Output the (X, Y) coordinate of the center of the cell containing the given text.  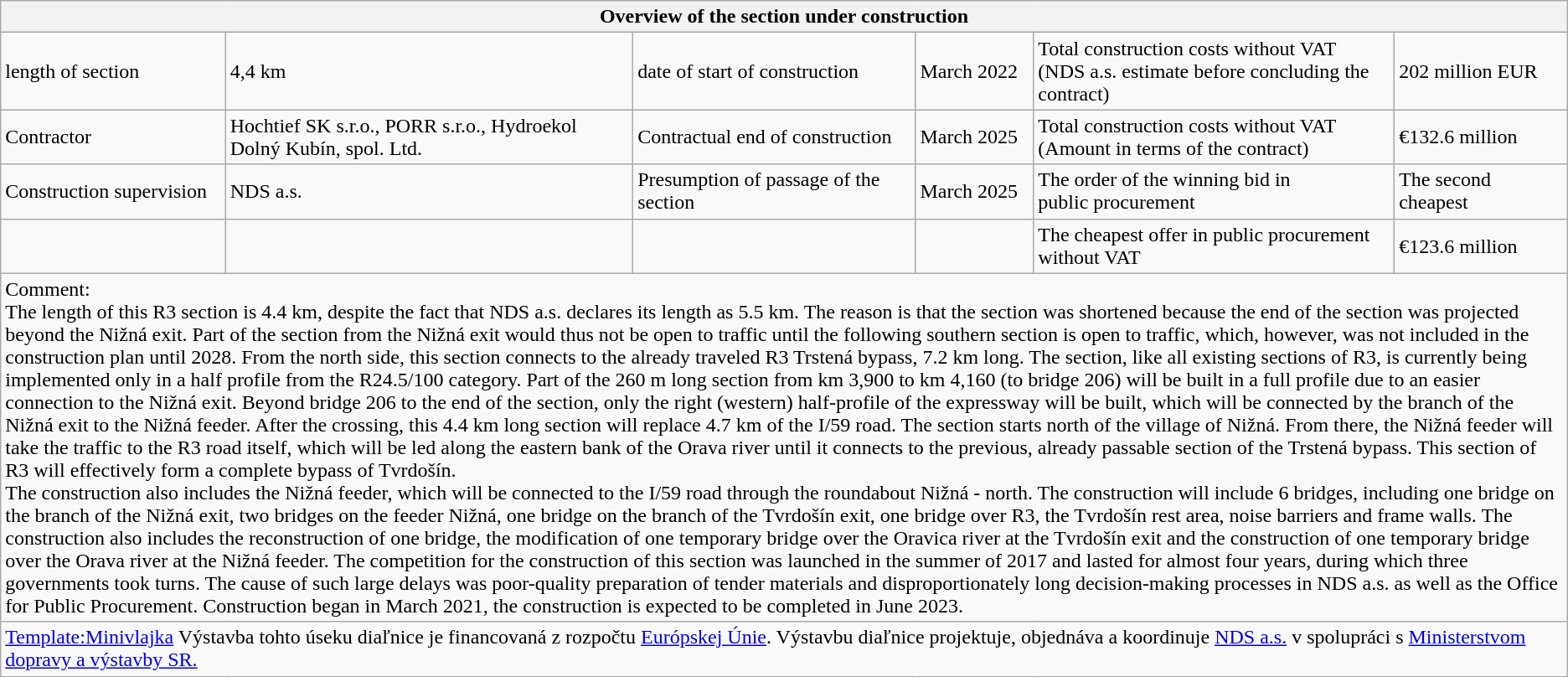
The second cheapest (1481, 191)
Total construction costs without VAT(Amount in terms of the contract) (1215, 137)
date of start of construction (774, 71)
€123.6 million (1481, 246)
Contractor (113, 137)
Overview of the section under construction (784, 17)
Construction supervision (113, 191)
Total construction costs without VAT(NDS a.s. estimate before concluding the contract) (1215, 71)
length of section (113, 71)
Presumption of passage of the section (774, 191)
The cheapest offer in public procurement without VAT (1215, 246)
Hochtief SK s.r.o., PORR s.r.o., Hydroekol Dolný Kubín, spol. Ltd. (429, 137)
The order of the winning bid inpublic procurement (1215, 191)
4,4 km (429, 71)
€132.6 million (1481, 137)
202 million EUR (1481, 71)
Contractual end of construction (774, 137)
NDS a.s. (429, 191)
March 2022 (975, 71)
